Search for the cell housing the specified text and yield its [X, Y] center coordinate. 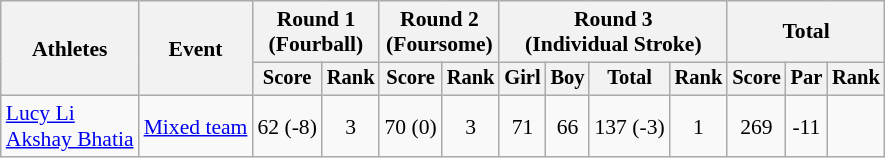
Event [196, 48]
Girl [522, 79]
62 (-8) [286, 126]
Round 2(Foursome) [439, 32]
137 (-3) [629, 126]
269 [756, 126]
Boy [568, 79]
Round 3(Individual Stroke) [613, 32]
Lucy LiAkshay Bhatia [70, 126]
Athletes [70, 48]
70 (0) [410, 126]
-11 [807, 126]
71 [522, 126]
66 [568, 126]
1 [699, 126]
Par [807, 79]
Round 1(Fourball) [316, 32]
Mixed team [196, 126]
